Provide the [x, y] coordinate of the cell's center where the given text is located.  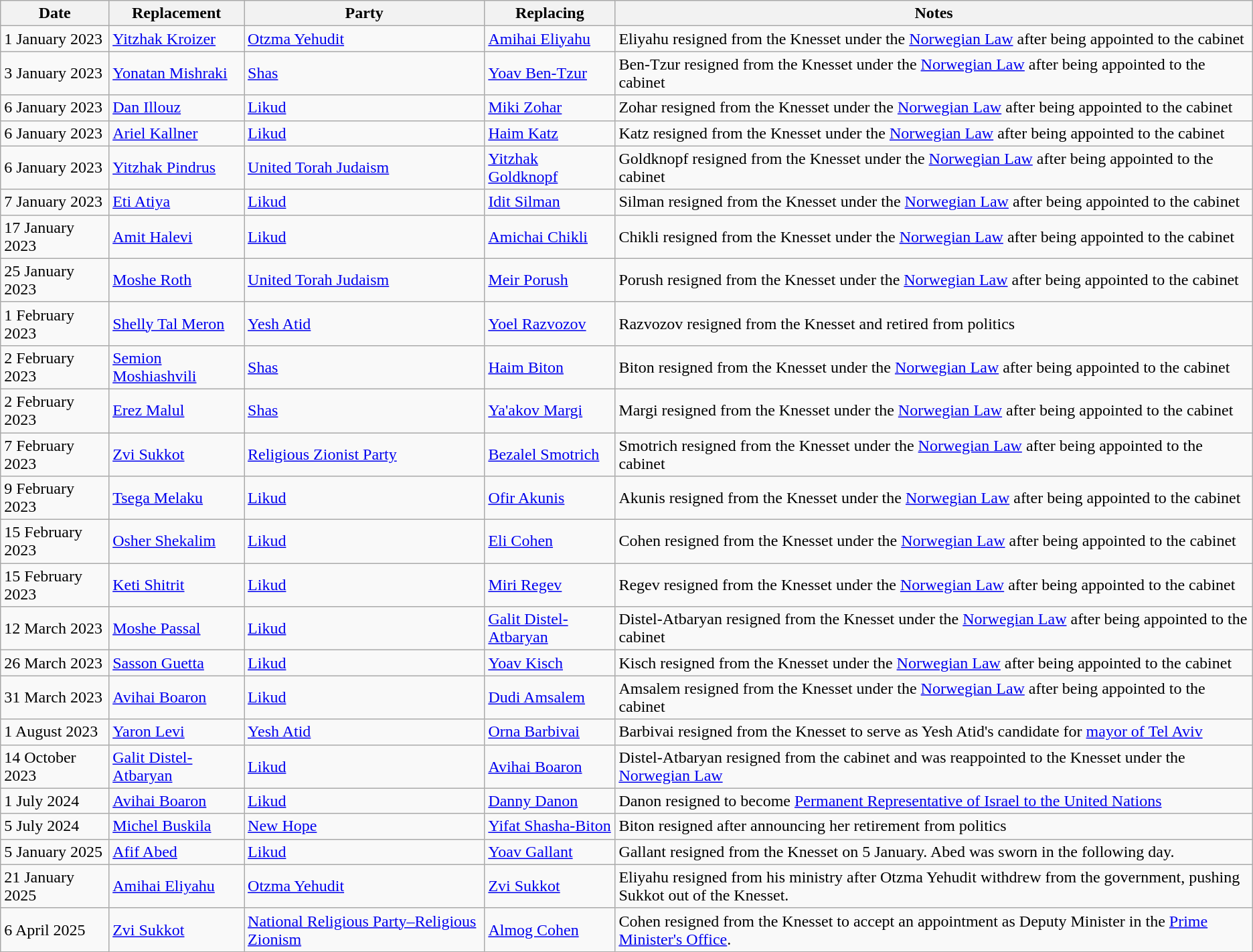
Barbivai resigned from the Knesset to serve as Yesh Atid's candidate for mayor of Tel Aviv [934, 732]
Eli Cohen [550, 542]
Margi resigned from the Knesset under the Norwegian Law after being appointed to the cabinet [934, 411]
1 July 2024 [55, 801]
Danon resigned to become Permanent Representative of Israel to the United Nations [934, 801]
Osher Shekalim [177, 542]
Dan Illouz [177, 108]
Ofir Akunis [550, 498]
Razvozov resigned from the Knesset and retired from politics [934, 324]
Yitzhak Goldknopf [550, 167]
Smotrich resigned from the Knesset under the Norwegian Law after being appointed to the cabinet [934, 454]
Notes [934, 13]
7 February 2023 [55, 454]
New Hope [364, 826]
7 January 2023 [55, 202]
Afif Abed [177, 852]
1 February 2023 [55, 324]
Biton resigned after announcing her retirement from politics [934, 826]
1 August 2023 [55, 732]
Yoav Gallant [550, 852]
25 January 2023 [55, 280]
Religious Zionist Party [364, 454]
Ya'akov Margi [550, 411]
9 February 2023 [55, 498]
Idit Silman [550, 202]
Amit Halevi [177, 237]
Replacing [550, 13]
Goldknopf resigned from the Knesset under the Norwegian Law after being appointed to the cabinet [934, 167]
Amichai Chikli [550, 237]
Eti Atiya [177, 202]
Biton resigned from the Knesset under the Norwegian Law after being appointed to the cabinet [934, 367]
5 January 2025 [55, 852]
Haim Biton [550, 367]
Moshe Roth [177, 280]
Eliyahu resigned from his ministry after Otzma Yehudit withdrew from the government, pushing Sukkot out of the Knesset. [934, 886]
Cohen resigned from the Knesset to accept an appointment as Deputy Minister in the Prime Minister's Office. [934, 930]
Shelly Tal Meron [177, 324]
Porush resigned from the Knesset under the Norwegian Law after being appointed to the cabinet [934, 280]
Akunis resigned from the Knesset under the Norwegian Law after being appointed to the cabinet [934, 498]
Bezalel Smotrich [550, 454]
Keti Shitrit [177, 585]
Chikli resigned from the Knesset under the Norwegian Law after being appointed to the cabinet [934, 237]
Dudi Amsalem [550, 697]
Yoel Razvozov [550, 324]
Ben-Tzur resigned from the Knesset under the Norwegian Law after being appointed to the cabinet [934, 74]
Semion Moshiashvili [177, 367]
Zohar resigned from the Knesset under the Norwegian Law after being appointed to the cabinet [934, 108]
Erez Malul [177, 411]
Distel-Atbaryan resigned from the Knesset under the Norwegian Law after being appointed to the cabinet [934, 629]
Yitzhak Kroizer [177, 39]
5 July 2024 [55, 826]
Almog Cohen [550, 930]
Tsega Melaku [177, 498]
21 January 2025 [55, 886]
Danny Danon [550, 801]
Eliyahu resigned from the Knesset under the Norwegian Law after being appointed to the cabinet [934, 39]
1 January 2023 [55, 39]
Meir Porush [550, 280]
Michel Buskila [177, 826]
31 March 2023 [55, 697]
Sasson Guetta [177, 663]
Miki Zohar [550, 108]
26 March 2023 [55, 663]
Distel-Atbaryan resigned from the cabinet and was reappointed to the Knesset under the Norwegian Law [934, 767]
Yifat Shasha-Biton [550, 826]
Amsalem resigned from the Knesset under the Norwegian Law after being appointed to the cabinet [934, 697]
Gallant resigned from the Knesset on 5 January. Abed was sworn in the following day. [934, 852]
Ariel Kallner [177, 133]
17 January 2023 [55, 237]
Miri Regev [550, 585]
Cohen resigned from the Knesset under the Norwegian Law after being appointed to the cabinet [934, 542]
Yoav Kisch [550, 663]
Party [364, 13]
Replacement [177, 13]
Haim Katz [550, 133]
Katz resigned from the Knesset under the Norwegian Law after being appointed to the cabinet [934, 133]
14 October 2023 [55, 767]
Yitzhak Pindrus [177, 167]
Regev resigned from the Knesset under the Norwegian Law after being appointed to the cabinet [934, 585]
National Religious Party–Religious Zionism [364, 930]
Yoav Ben-Tzur [550, 74]
6 April 2025 [55, 930]
Yaron Levi [177, 732]
Silman resigned from the Knesset under the Norwegian Law after being appointed to the cabinet [934, 202]
12 March 2023 [55, 629]
Orna Barbivai [550, 732]
Yonatan Mishraki [177, 74]
Date [55, 13]
3 January 2023 [55, 74]
Moshe Passal [177, 629]
Kisch resigned from the Knesset under the Norwegian Law after being appointed to the cabinet [934, 663]
